Return the (X, Y) coordinate for the center point of the cell that contains the specified text.  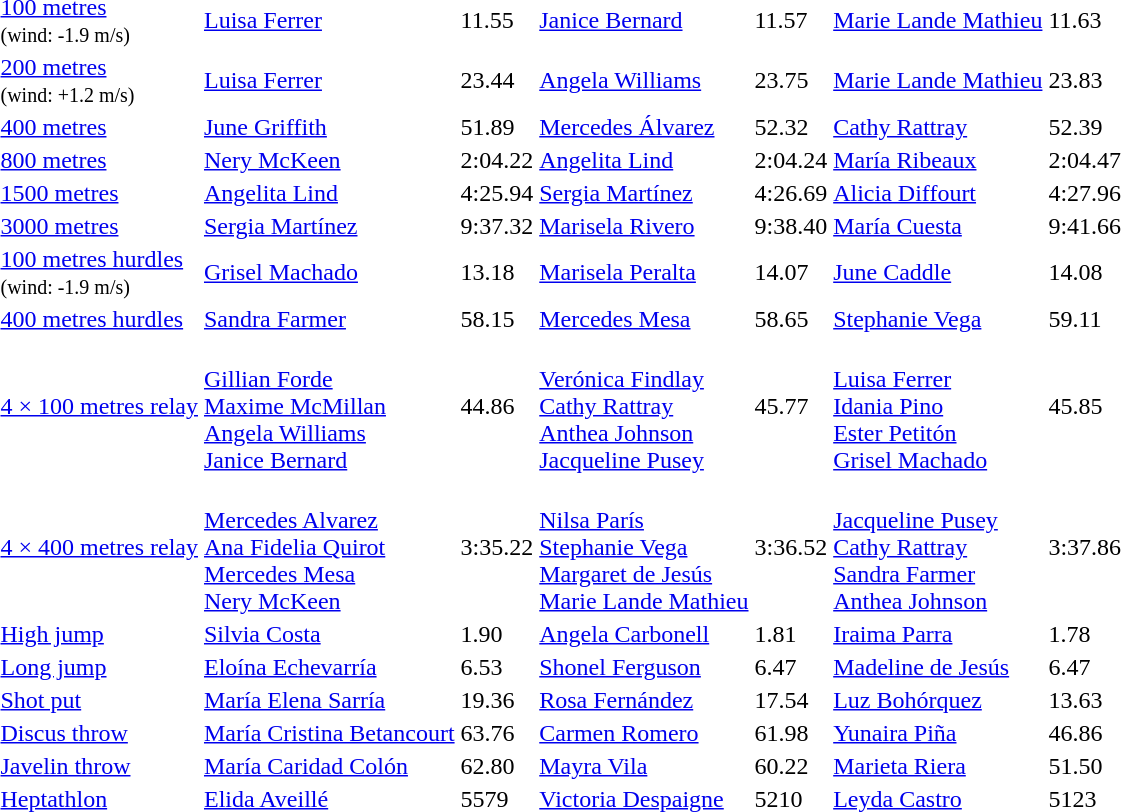
Iraima Parra (938, 634)
9:38.40 (791, 226)
Verónica FindlayCathy RattrayAnthea JohnsonJacqueline Pusey (644, 406)
Eloína Echevarría (329, 667)
María Ribeaux (938, 160)
17.54 (791, 700)
Madeline de Jesús (938, 667)
6.47 (791, 667)
Nilsa ParísStephanie VegaMargaret de JesúsMarie Lande Mathieu (644, 547)
52.32 (791, 127)
1.81 (791, 634)
4:26.69 (791, 193)
Carmen Romero (644, 733)
Shonel Ferguson (644, 667)
Cathy Rattray (938, 127)
María Elena Sarría (329, 700)
Sandra Farmer (329, 319)
Marisela Rivero (644, 226)
6.53 (497, 667)
Alicia Diffourt (938, 193)
3:36.52 (791, 547)
45.77 (791, 406)
44.86 (497, 406)
Marisela Peralta (644, 272)
23.44 (497, 80)
Angela Carbonell (644, 634)
Grisel Machado (329, 272)
51.89 (497, 127)
Mercedes Álvarez (644, 127)
Nery McKeen (329, 160)
Luisa FerrerIdania PinoEster PetitónGrisel Machado (938, 406)
9:37.32 (497, 226)
June Caddle (938, 272)
Stephanie Vega (938, 319)
Mercedes AlvarezAna Fidelia QuirotMercedes MesaNery McKeen (329, 547)
Silvia Costa (329, 634)
Mercedes Mesa (644, 319)
1.90 (497, 634)
19.36 (497, 700)
Luz Bohórquez (938, 700)
June Griffith (329, 127)
Rosa Fernández (644, 700)
Marie Lande Mathieu (938, 80)
58.65 (791, 319)
Gillian FordeMaxime McMillanAngela WilliamsJanice Bernard (329, 406)
María Cristina Betancourt (329, 733)
Angela Williams (644, 80)
Marieta Riera (938, 766)
Jacqueline PuseyCathy RattraySandra FarmerAnthea Johnson (938, 547)
3:35.22 (497, 547)
María Caridad Colón (329, 766)
Yunaira Piña (938, 733)
2:04.22 (497, 160)
Mayra Vila (644, 766)
13.18 (497, 272)
61.98 (791, 733)
58.15 (497, 319)
23.75 (791, 80)
63.76 (497, 733)
14.07 (791, 272)
60.22 (791, 766)
Luisa Ferrer (329, 80)
María Cuesta (938, 226)
2:04.24 (791, 160)
4:25.94 (497, 193)
62.80 (497, 766)
